Capture the cell that displays the provided text and extract its [X, Y] central coordinate. 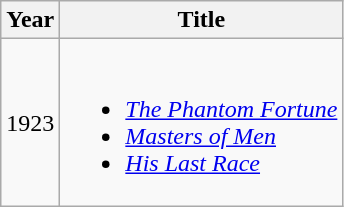
Title [202, 20]
The Phantom FortuneMasters of MenHis Last Race [202, 122]
Year [30, 20]
1923 [30, 122]
